Capture the cell that displays the provided text and extract its [X, Y] central coordinate. 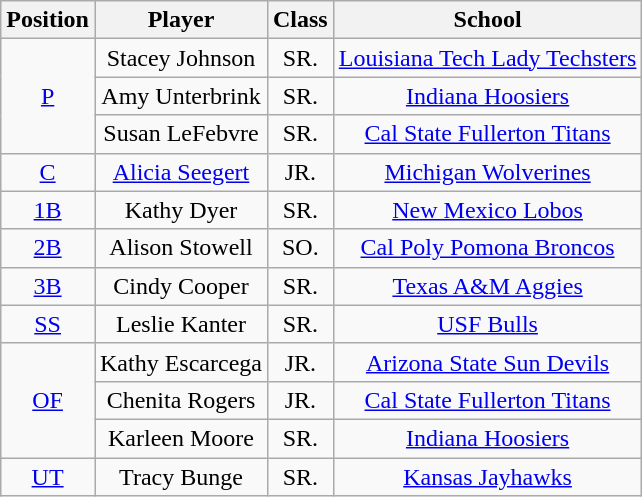
Kathy Escarcega [180, 362]
Class [300, 20]
Texas A&M Aggies [488, 286]
OF [48, 400]
SS [48, 324]
Cal Poly Pomona Broncos [488, 248]
New Mexico Lobos [488, 210]
Leslie Kanter [180, 324]
School [488, 20]
P [48, 96]
Kathy Dyer [180, 210]
2B [48, 248]
Karleen Moore [180, 438]
3B [48, 286]
Player [180, 20]
Alicia Seegert [180, 172]
Position [48, 20]
C [48, 172]
SO. [300, 248]
Amy Unterbrink [180, 96]
USF Bulls [488, 324]
Stacey Johnson [180, 58]
1B [48, 210]
Tracy Bunge [180, 477]
Louisiana Tech Lady Techsters [488, 58]
Kansas Jayhawks [488, 477]
Michigan Wolverines [488, 172]
Susan LeFebvre [180, 134]
UT [48, 477]
Cindy Cooper [180, 286]
Arizona State Sun Devils [488, 362]
Chenita Rogers [180, 400]
Alison Stowell [180, 248]
